Return the [x, y] coordinate for the center point of the cell that contains the specified text.  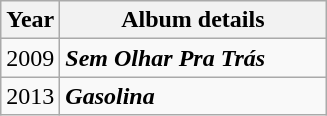
Album details [193, 20]
Sem Olhar Pra Trás [193, 58]
Gasolina [193, 96]
2013 [30, 96]
2009 [30, 58]
Year [30, 20]
